Detect which cell encompasses the target text, then output its [x, y] center coordinate. 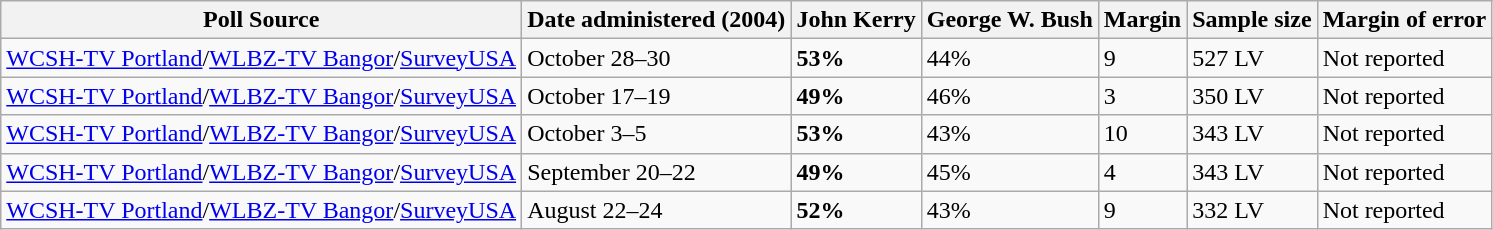
46% [1010, 96]
October 3–5 [656, 134]
John Kerry [856, 20]
George W. Bush [1010, 20]
44% [1010, 58]
September 20–22 [656, 172]
52% [856, 210]
527 LV [1252, 58]
10 [1142, 134]
Margin [1142, 20]
Margin of error [1404, 20]
August 22–24 [656, 210]
332 LV [1252, 210]
350 LV [1252, 96]
October 17–19 [656, 96]
Sample size [1252, 20]
Date administered (2004) [656, 20]
3 [1142, 96]
Poll Source [262, 20]
45% [1010, 172]
October 28–30 [656, 58]
4 [1142, 172]
